Pinpoint the cell where the given text exists, returning its [x, y] midpoint coordinate. 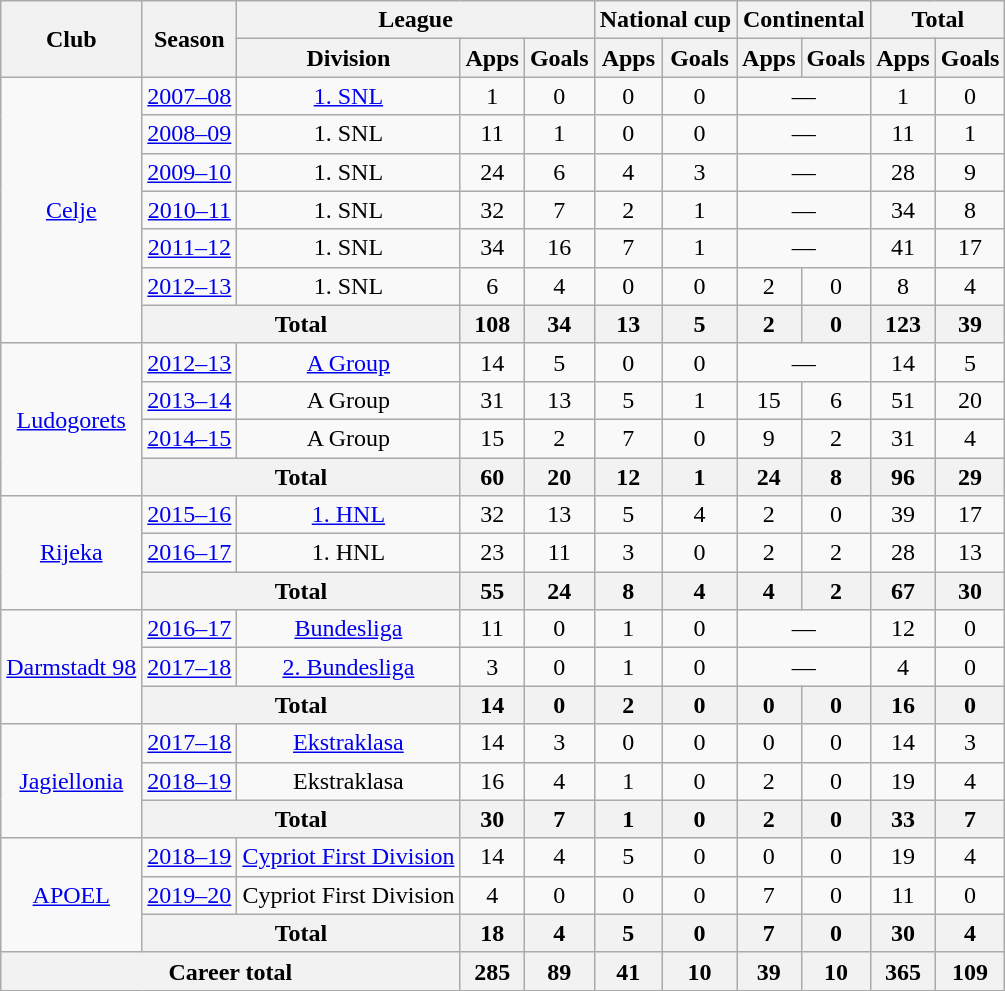
2007–08 [190, 96]
2014–15 [190, 438]
51 [903, 400]
Rijeka [72, 553]
55 [492, 591]
67 [903, 591]
2019–20 [190, 895]
2011–12 [190, 248]
109 [970, 971]
APOEL [72, 895]
89 [559, 971]
365 [903, 971]
Ludogorets [72, 419]
Celje [72, 210]
123 [903, 324]
2008–09 [190, 134]
National cup [665, 20]
2009–10 [190, 172]
285 [492, 971]
96 [903, 477]
Darmstadt 98 [72, 667]
Club [72, 39]
2015–16 [190, 515]
18 [492, 933]
Bundesliga [348, 629]
33 [903, 819]
60 [492, 477]
League [416, 20]
2010–11 [190, 210]
23 [492, 553]
29 [970, 477]
Season [190, 39]
Jagiellonia [72, 781]
2. Bundesliga [348, 667]
Career total [230, 971]
Continental [804, 20]
2013–14 [190, 400]
Division [348, 58]
108 [492, 324]
